Return [x, y] of the center of cell containing provided text 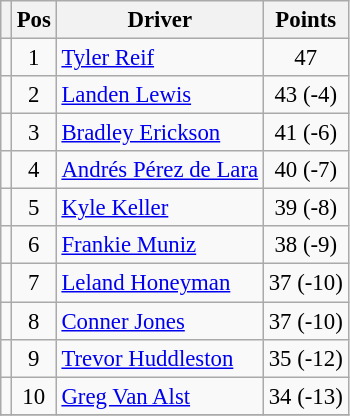
Frankie Muniz [160, 245]
Leland Honeyman [160, 283]
4 [34, 170]
43 (-4) [306, 95]
Andrés Pérez de Lara [160, 170]
10 [34, 396]
Points [306, 20]
Tyler Reif [160, 58]
Conner Jones [160, 321]
41 (-6) [306, 133]
Greg Van Alst [160, 396]
Kyle Keller [160, 208]
Landen Lewis [160, 95]
1 [34, 58]
40 (-7) [306, 170]
38 (-9) [306, 245]
Pos [34, 20]
39 (-8) [306, 208]
Driver [160, 20]
35 (-12) [306, 358]
6 [34, 245]
34 (-13) [306, 396]
8 [34, 321]
47 [306, 58]
2 [34, 95]
5 [34, 208]
Bradley Erickson [160, 133]
3 [34, 133]
7 [34, 283]
Trevor Huddleston [160, 358]
9 [34, 358]
